For the text-containing cell, return its midpoint in (X, Y) coordinate format. 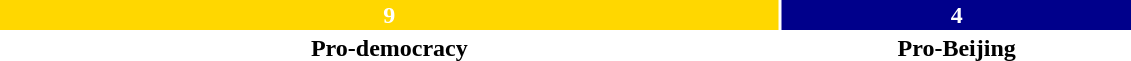
9 (390, 15)
